Search for the cell housing the specified text and yield its (x, y) center coordinate. 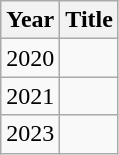
2020 (30, 58)
Title (90, 20)
2023 (30, 134)
2021 (30, 96)
Year (30, 20)
